Provide the [X, Y] coordinate of the cell's center where the given text is located.  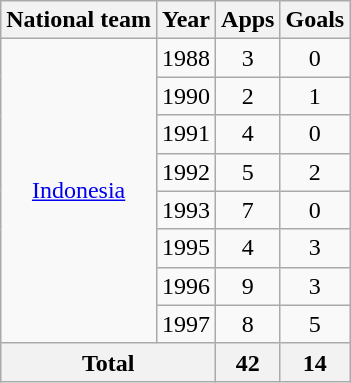
1995 [186, 248]
Indonesia [79, 191]
1 [315, 96]
1991 [186, 134]
7 [248, 210]
1993 [186, 210]
National team [79, 20]
Total [108, 362]
42 [248, 362]
14 [315, 362]
Year [186, 20]
8 [248, 324]
9 [248, 286]
1997 [186, 324]
1996 [186, 286]
Goals [315, 20]
1988 [186, 58]
1992 [186, 172]
1990 [186, 96]
Apps [248, 20]
